Determine the [X, Y] coordinate at the center of the cell enclosing the given text.  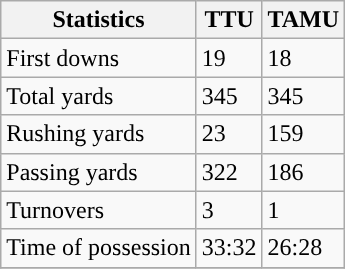
TAMU [304, 20]
33:32 [229, 248]
19 [229, 58]
Rushing yards [99, 134]
First downs [99, 58]
Time of possession [99, 248]
186 [304, 172]
Total yards [99, 96]
18 [304, 58]
TTU [229, 20]
159 [304, 134]
Statistics [99, 20]
3 [229, 210]
322 [229, 172]
1 [304, 210]
Turnovers [99, 210]
26:28 [304, 248]
Passing yards [99, 172]
23 [229, 134]
